Identify which cell holds the provided text, then report its (X, Y) central coordinate. 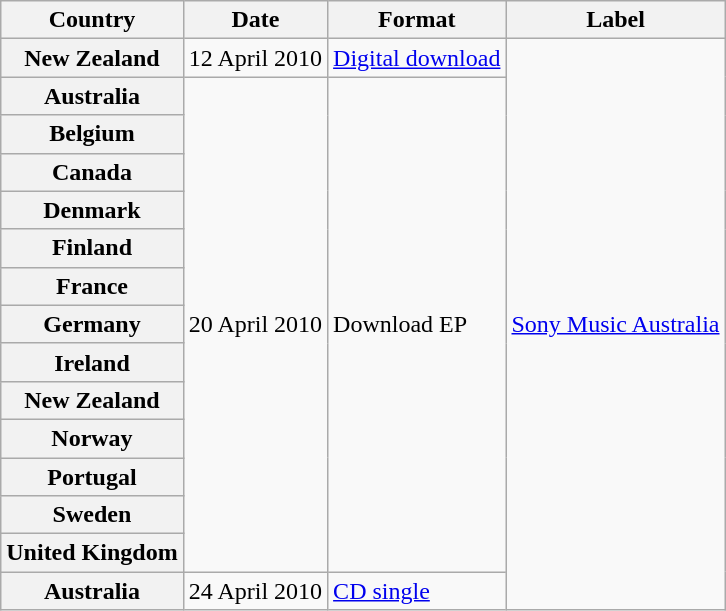
Denmark (92, 210)
CD single (417, 591)
Finland (92, 248)
24 April 2010 (255, 591)
Download EP (417, 324)
Germany (92, 324)
Date (255, 20)
12 April 2010 (255, 58)
20 April 2010 (255, 324)
Digital download (417, 58)
Sony Music Australia (616, 324)
Sweden (92, 515)
Portugal (92, 477)
United Kingdom (92, 553)
Country (92, 20)
Belgium (92, 134)
France (92, 286)
Ireland (92, 362)
Norway (92, 438)
Format (417, 20)
Label (616, 20)
Canada (92, 172)
